Locate the cell with the specified text and output its [X, Y] center coordinate. 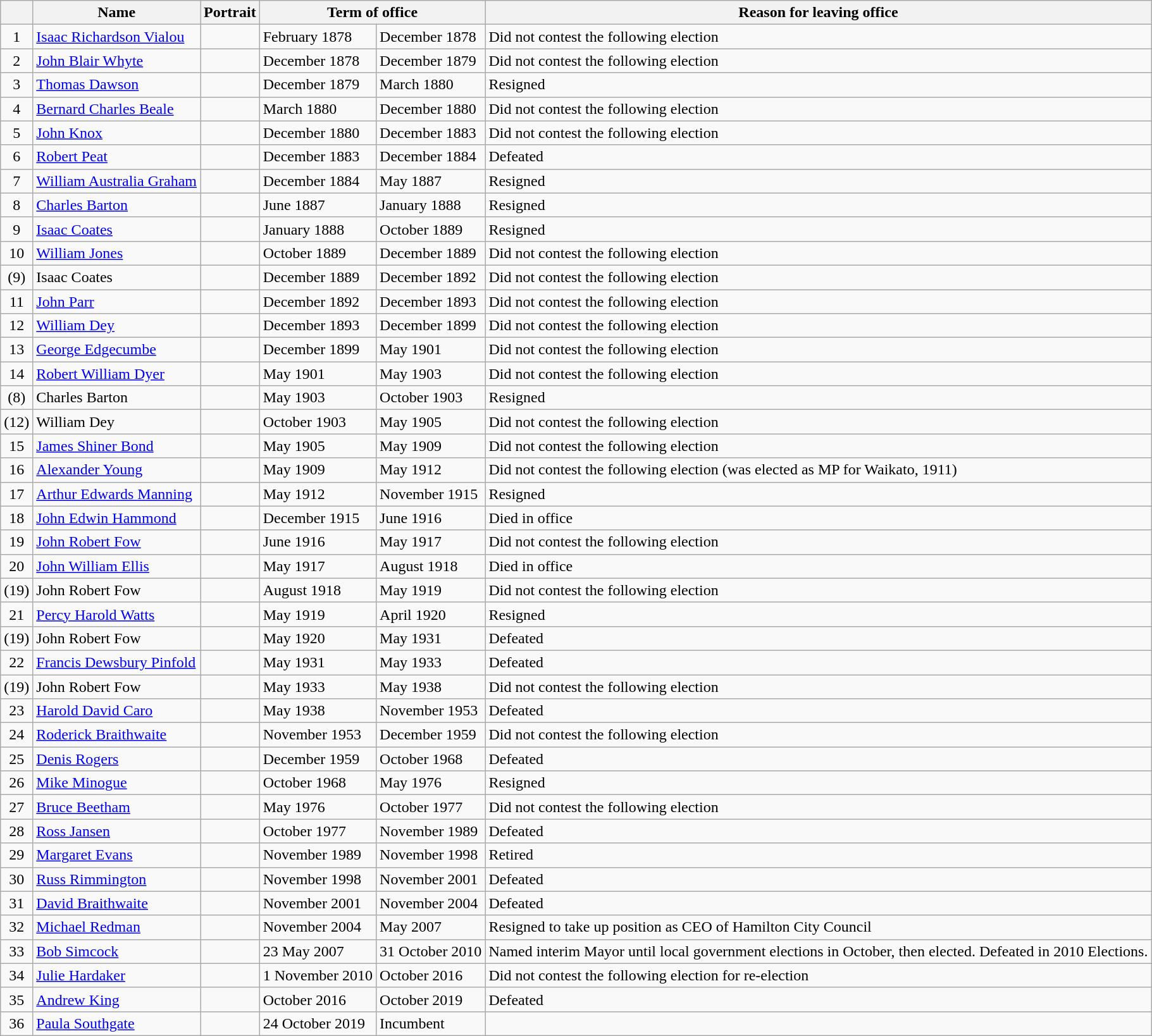
Term of office [372, 13]
29 [16, 855]
Did not contest the following election (was elected as MP for Waikato, 1911) [819, 470]
Bruce Beetham [116, 807]
25 [16, 759]
April 1920 [431, 614]
(8) [16, 398]
Isaac Richardson Vialou [116, 37]
William Australia Graham [116, 181]
6 [16, 157]
John Knox [116, 133]
Resigned to take up position as CEO of Hamilton City Council [819, 927]
Percy Harold Watts [116, 614]
James Shiner Bond [116, 446]
Ross Jansen [116, 831]
31 October 2010 [431, 951]
35 [16, 999]
13 [16, 350]
John William Ellis [116, 566]
Arthur Edwards Manning [116, 494]
Named interim Mayor until local government elections in October, then elected. Defeated in 2010 Elections. [819, 951]
Bob Simcock [116, 951]
Alexander Young [116, 470]
Michael Redman [116, 927]
24 [16, 735]
10 [16, 253]
George Edgecumbe [116, 350]
Harold David Caro [116, 711]
33 [16, 951]
12 [16, 326]
21 [16, 614]
(12) [16, 422]
May 2007 [431, 927]
Did not contest the following election for re-election [819, 975]
9 [16, 229]
June 1887 [318, 205]
Robert William Dyer [116, 374]
5 [16, 133]
Russ Rimmington [116, 879]
3 [16, 85]
26 [16, 783]
16 [16, 470]
December 1915 [318, 518]
20 [16, 566]
(9) [16, 277]
Denis Rogers [116, 759]
34 [16, 975]
William Jones [116, 253]
Reason for leaving office [819, 13]
31 [16, 903]
27 [16, 807]
Julie Hardaker [116, 975]
David Braithwaite [116, 903]
Margaret Evans [116, 855]
May 1887 [431, 181]
32 [16, 927]
October 2019 [431, 999]
22 [16, 662]
23 [16, 711]
28 [16, 831]
Retired [819, 855]
36 [16, 1023]
Mike Minogue [116, 783]
30 [16, 879]
John Blair Whyte [116, 61]
February 1878 [318, 37]
Incumbent [431, 1023]
23 May 2007 [318, 951]
Roderick Braithwaite [116, 735]
17 [16, 494]
19 [16, 542]
4 [16, 109]
Francis Dewsbury Pinfold [116, 662]
14 [16, 374]
15 [16, 446]
18 [16, 518]
Andrew King [116, 999]
8 [16, 205]
May 1920 [318, 638]
November 1915 [431, 494]
1 November 2010 [318, 975]
24 October 2019 [318, 1023]
Bernard Charles Beale [116, 109]
Thomas Dawson [116, 85]
11 [16, 302]
7 [16, 181]
1 [16, 37]
John Edwin Hammond [116, 518]
Name [116, 13]
2 [16, 61]
Paula Southgate [116, 1023]
Robert Peat [116, 157]
John Parr [116, 302]
Portrait [230, 13]
